For the text-containing cell, return its midpoint in (x, y) coordinate format. 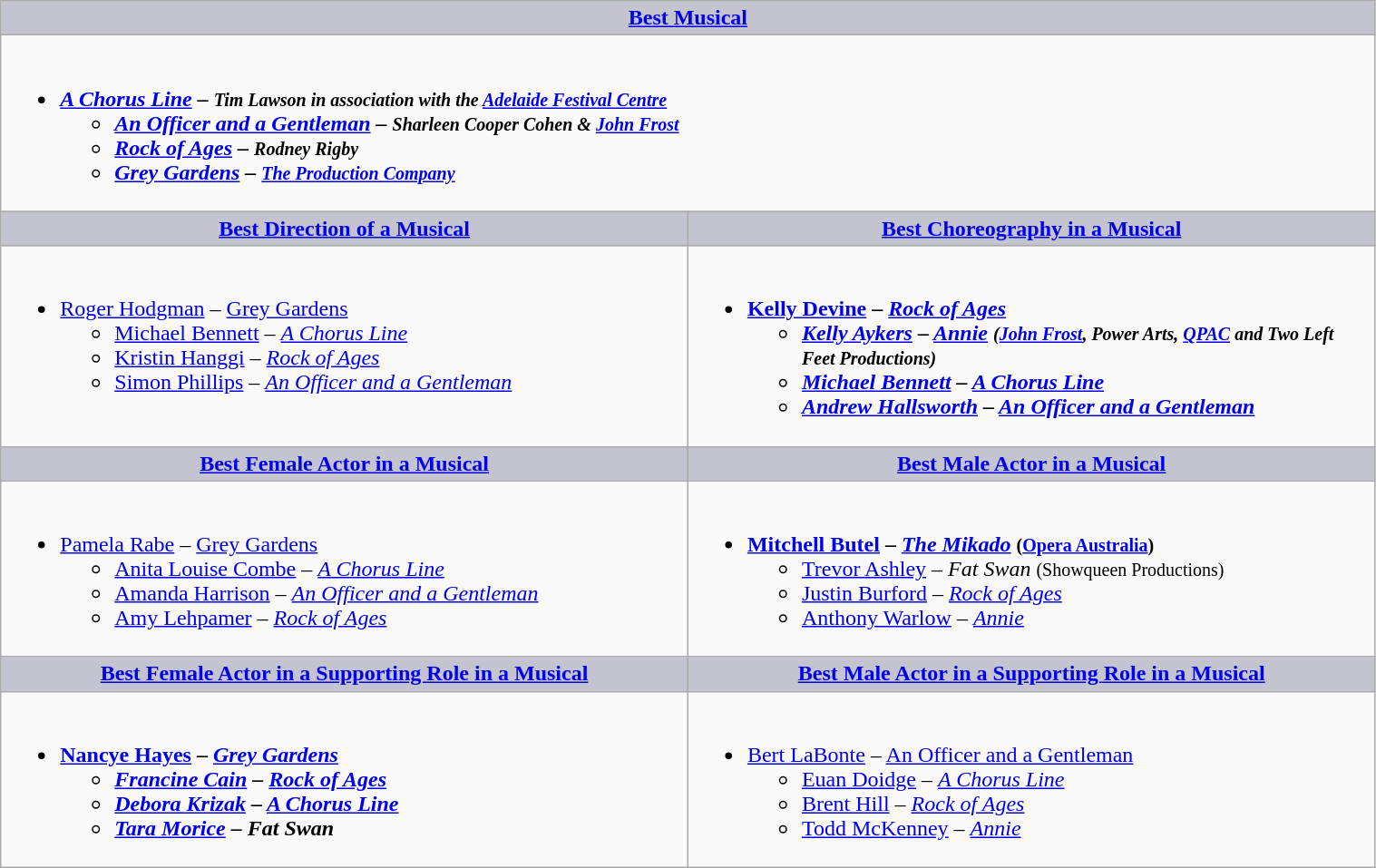
Bert LaBonte – An Officer and a GentlemanEuan Doidge – A Chorus LineBrent Hill – Rock of AgesTodd McKenney – Annie (1031, 779)
Best Direction of a Musical (345, 229)
Best Male Actor in a Musical (1031, 463)
Nancye Hayes – Grey GardensFrancine Cain – Rock of AgesDebora Krizak – A Chorus LineTara Morice – Fat Swan (345, 779)
Roger Hodgman – Grey GardensMichael Bennett – A Chorus LineKristin Hanggi – Rock of AgesSimon Phillips – An Officer and a Gentleman (345, 346)
Mitchell Butel – The Mikado (Opera Australia)Trevor Ashley – Fat Swan (Showqueen Productions)Justin Burford – Rock of AgesAnthony Warlow – Annie (1031, 569)
Best Female Actor in a Musical (345, 463)
Best Female Actor in a Supporting Role in a Musical (345, 674)
Best Choreography in a Musical (1031, 229)
Pamela Rabe – Grey GardensAnita Louise Combe – A Chorus LineAmanda Harrison – An Officer and a GentlemanAmy Lehpamer – Rock of Ages (345, 569)
Best Male Actor in a Supporting Role in a Musical (1031, 674)
Best Musical (688, 18)
